Detect which cell encompasses the target text, then output its [X, Y] center coordinate. 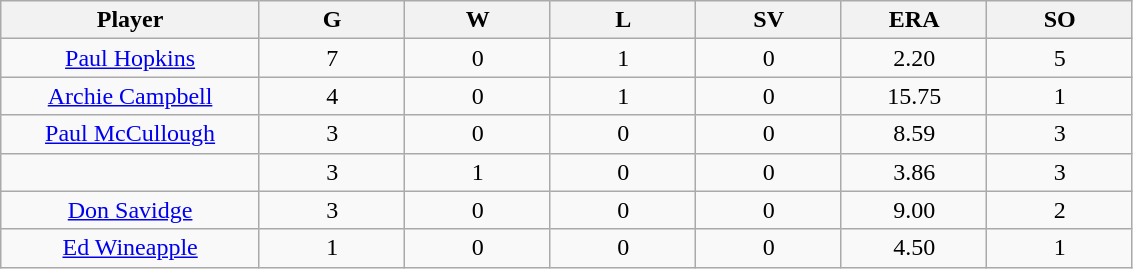
15.75 [914, 96]
7 [332, 58]
2.20 [914, 58]
Paul McCullough [130, 134]
Player [130, 20]
8.59 [914, 134]
Ed Wineapple [130, 248]
ERA [914, 20]
W [478, 20]
SO [1060, 20]
4.50 [914, 248]
9.00 [914, 210]
SV [769, 20]
Don Savidge [130, 210]
4 [332, 96]
Archie Campbell [130, 96]
5 [1060, 58]
2 [1060, 210]
3.86 [914, 172]
G [332, 20]
L [623, 20]
Paul Hopkins [130, 58]
